Output the (X, Y) coordinate of the center of the cell containing the given text.  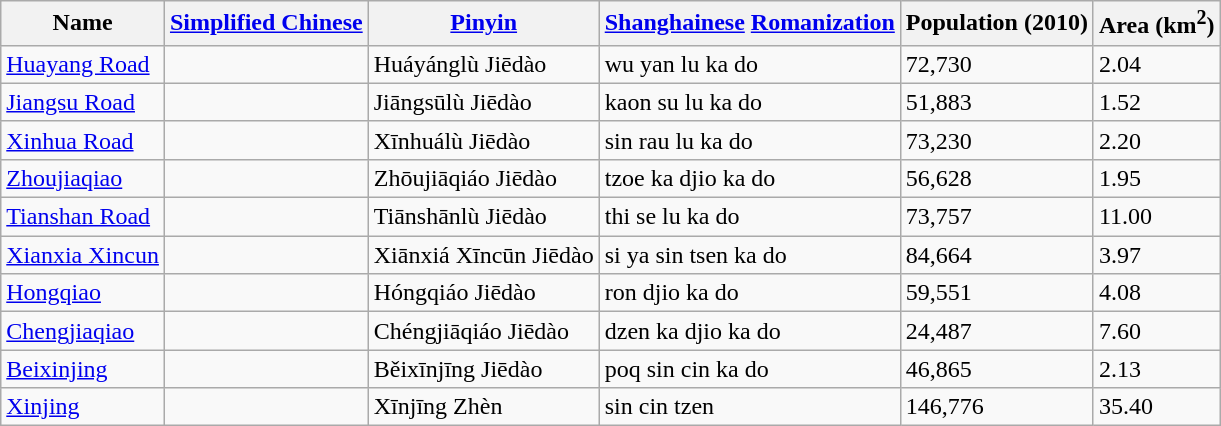
Name (83, 24)
Běixīnjīng Jiēdào (484, 369)
Tiānshānlù Jiēdào (484, 217)
73,757 (996, 217)
Beixinjing (83, 369)
2.20 (1156, 140)
Tianshan Road (83, 217)
Chengjiaqiao (83, 331)
11.00 (1156, 217)
1.52 (1156, 102)
59,551 (996, 293)
tzoe ka djio ka do (750, 178)
146,776 (996, 407)
46,865 (996, 369)
35.40 (1156, 407)
Xīnhuálù Jiēdào (484, 140)
Xinjing (83, 407)
Pinyin (484, 24)
4.08 (1156, 293)
Xianxia Xincun (83, 255)
Xinhua Road (83, 140)
Area (km2) (1156, 24)
84,664 (996, 255)
thi se lu ka do (750, 217)
Simplified Chinese (266, 24)
Huáyánglù Jiēdào (484, 64)
56,628 (996, 178)
2.04 (1156, 64)
si ya sin tsen ka do (750, 255)
73,230 (996, 140)
Chéngjiāqiáo Jiēdào (484, 331)
7.60 (1156, 331)
Jiāngsūlù Jiēdào (484, 102)
Zhōujiāqiáo Jiēdào (484, 178)
1.95 (1156, 178)
Population (2010) (996, 24)
poq sin cin ka do (750, 369)
sin cin tzen (750, 407)
Huayang Road (83, 64)
3.97 (1156, 255)
Shanghainese Romanization (750, 24)
Jiangsu Road (83, 102)
Zhoujiaqiao (83, 178)
Hongqiao (83, 293)
Xīnjīng Zhèn (484, 407)
24,487 (996, 331)
2.13 (1156, 369)
Hóngqiáo Jiēdào (484, 293)
51,883 (996, 102)
Xiānxiá Xīncūn Jiēdào (484, 255)
dzen ka djio ka do (750, 331)
kaon su lu ka do (750, 102)
wu yan lu ka do (750, 64)
sin rau lu ka do (750, 140)
72,730 (996, 64)
ron djio ka do (750, 293)
